Find where the given text appears and provide that cell's center as [x, y] coordinate. 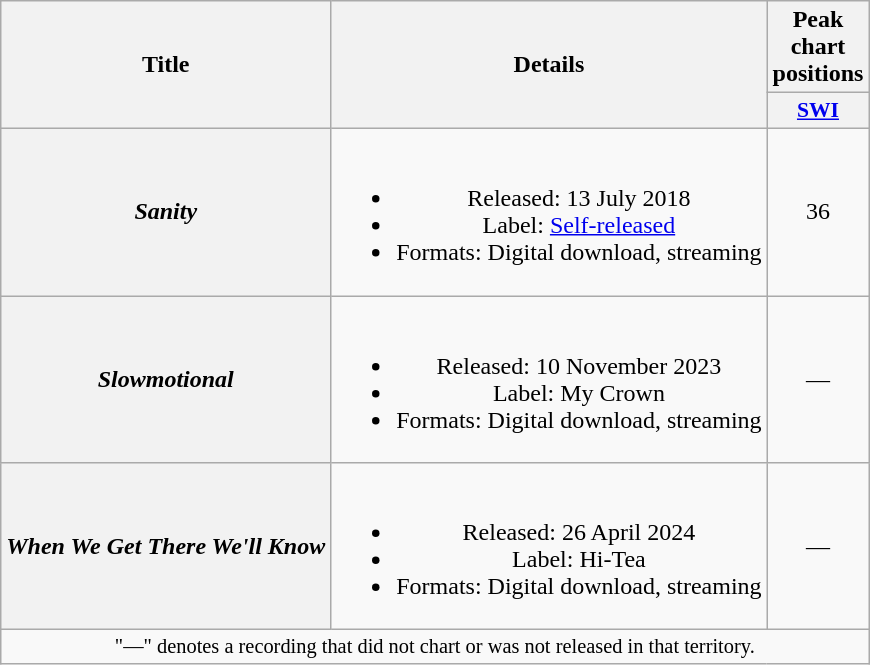
36 [818, 212]
SWI [818, 111]
"—" denotes a recording that did not chart or was not released in that territory. [435, 647]
Title [166, 65]
Released: 10 November 2023Label: My CrownFormats: Digital download, streaming [549, 380]
Sanity [166, 212]
Peak chart positions [818, 47]
Slowmotional [166, 380]
Details [549, 65]
Released: 26 April 2024Label: Hi-TeaFormats: Digital download, streaming [549, 546]
Released: 13 July 2018Label: Self-releasedFormats: Digital download, streaming [549, 212]
When We Get There We'll Know [166, 546]
